Output the [X, Y] coordinate of the center of the cell containing the given text.  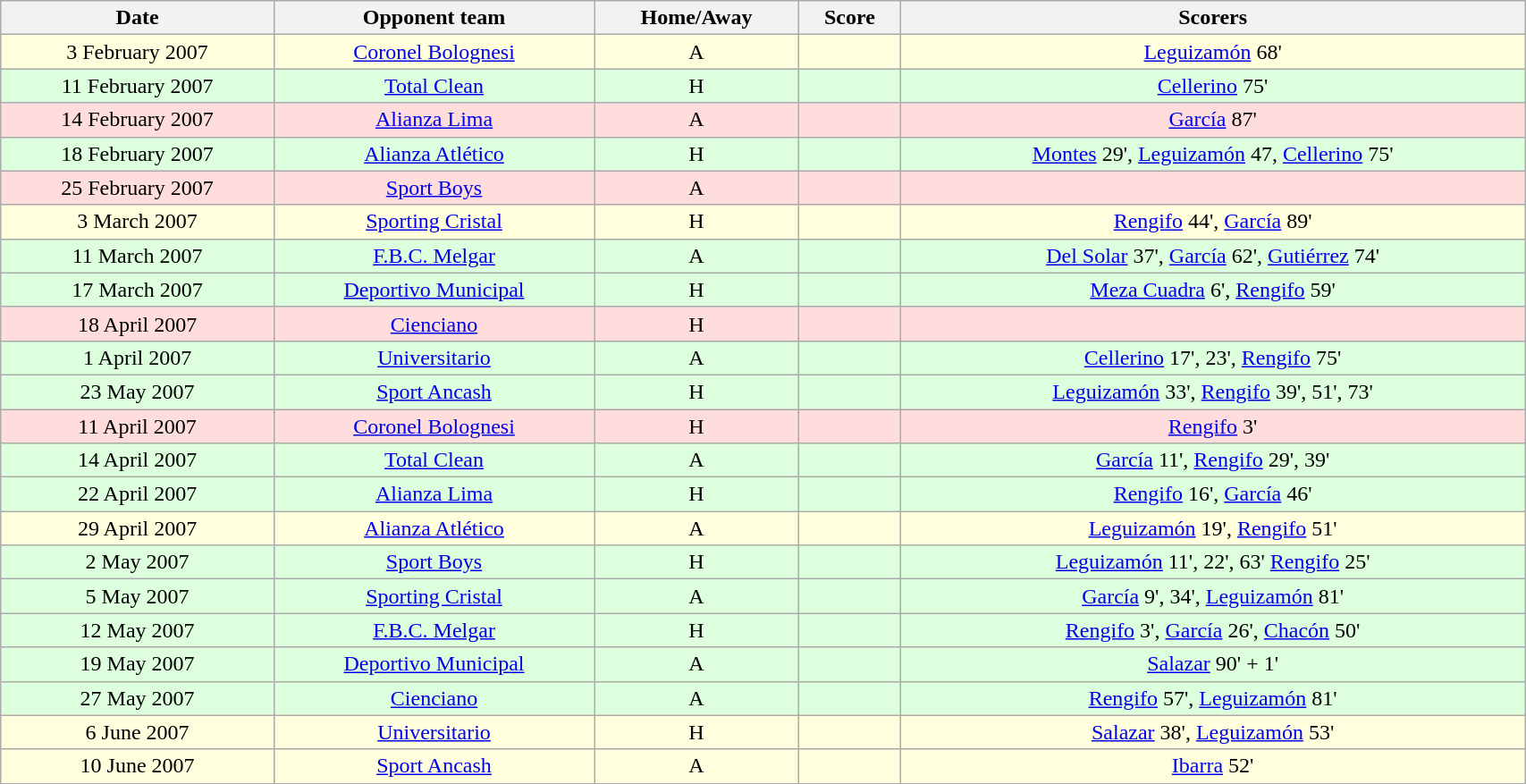
Scorers [1213, 18]
6 June 2007 [138, 732]
11 April 2007 [138, 426]
García 87' [1213, 120]
Home/Away [697, 18]
27 May 2007 [138, 698]
Cellerino 17', 23', Rengifo 75' [1213, 358]
Ibarra 52' [1213, 766]
25 February 2007 [138, 188]
23 May 2007 [138, 392]
Del Solar 37', García 62', Gutiérrez 74' [1213, 256]
Montes 29', Leguizamón 47, Cellerino 75' [1213, 154]
Leguizamón 68' [1213, 52]
11 March 2007 [138, 256]
García 11', Rengifo 29', 39' [1213, 460]
2 May 2007 [138, 562]
Rengifo 44', García 89' [1213, 222]
22 April 2007 [138, 494]
19 May 2007 [138, 664]
5 May 2007 [138, 596]
10 June 2007 [138, 766]
García 9', 34', Leguizamón 81' [1213, 596]
Meza Cuadra 6', Rengifo 59' [1213, 290]
11 February 2007 [138, 86]
17 March 2007 [138, 290]
Date [138, 18]
14 February 2007 [138, 120]
Rengifo 16', García 46' [1213, 494]
Leguizamón 19', Rengifo 51' [1213, 528]
Leguizamón 11', 22', 63' Rengifo 25' [1213, 562]
Cellerino 75' [1213, 86]
18 February 2007 [138, 154]
Rengifo 3' [1213, 426]
3 March 2007 [138, 222]
Salazar 90' + 1' [1213, 664]
29 April 2007 [138, 528]
Rengifo 57', Leguizamón 81' [1213, 698]
14 April 2007 [138, 460]
Rengifo 3', García 26', Chacón 50' [1213, 630]
Score [849, 18]
Salazar 38', Leguizamón 53' [1213, 732]
Leguizamón 33', Rengifo 39', 51', 73' [1213, 392]
12 May 2007 [138, 630]
18 April 2007 [138, 324]
3 February 2007 [138, 52]
1 April 2007 [138, 358]
Opponent team [434, 18]
